Detect which cell encompasses the target text, then output its [X, Y] center coordinate. 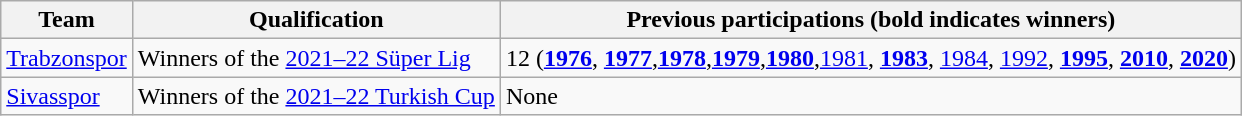
Previous participations (bold indicates winners) [870, 20]
Team [67, 20]
None [870, 96]
Winners of the 2021–22 Turkish Cup [316, 96]
Sivasspor [67, 96]
Qualification [316, 20]
Trabzonspor [67, 58]
12 (1976, 1977,1978,1979,1980,1981, 1983, 1984, 1992, 1995, 2010, 2020) [870, 58]
Winners of the 2021–22 Süper Lig [316, 58]
